Search for the cell housing the specified text and yield its [x, y] center coordinate. 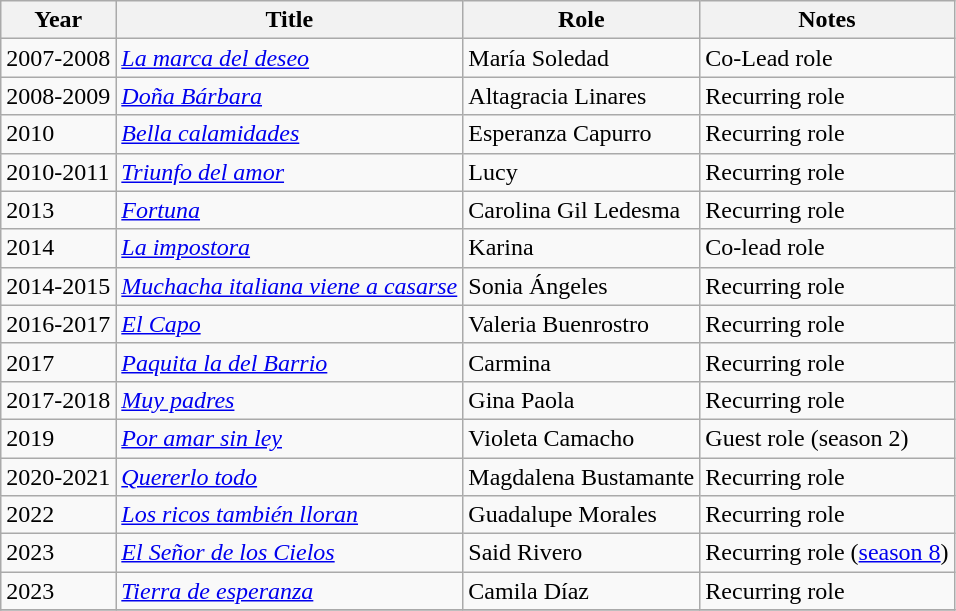
2017 [58, 362]
2014-2015 [58, 286]
Carolina Gil Ledesma [582, 210]
Valeria Buenrostro [582, 324]
Tierra de esperanza [290, 591]
2016-2017 [58, 324]
La impostora [290, 248]
Karina [582, 248]
2007-2008 [58, 58]
2013 [58, 210]
Sonia Ángeles [582, 286]
Por amar sin ley [290, 438]
Bella calamidades [290, 134]
Guest role (season 2) [827, 438]
La marca del deseo [290, 58]
2019 [58, 438]
Title [290, 20]
Role [582, 20]
Recurring role (season 8) [827, 553]
2017-2018 [58, 400]
El Señor de los Cielos [290, 553]
Los ricos también lloran [290, 515]
Esperanza Capurro [582, 134]
Muchacha italiana viene a casarse [290, 286]
María Soledad [582, 58]
Triunfo del amor [290, 172]
Magdalena Bustamante [582, 477]
El Capo [290, 324]
Quererlo todo [290, 477]
Altagracia Linares [582, 96]
Gina Paola [582, 400]
Carmina [582, 362]
Co-lead role [827, 248]
2008-2009 [58, 96]
Paquita la del Barrio [290, 362]
2014 [58, 248]
2020-2021 [58, 477]
Said Rivero [582, 553]
2010 [58, 134]
Co-Lead role [827, 58]
Muy padres [290, 400]
Guadalupe Morales [582, 515]
Lucy [582, 172]
2022 [58, 515]
Doña Bárbara [290, 96]
Year [58, 20]
Camila Díaz [582, 591]
2010-2011 [58, 172]
Violeta Camacho [582, 438]
Fortuna [290, 210]
Notes [827, 20]
